Extract the (x, y) coordinate from the center of the cell holding the provided text.  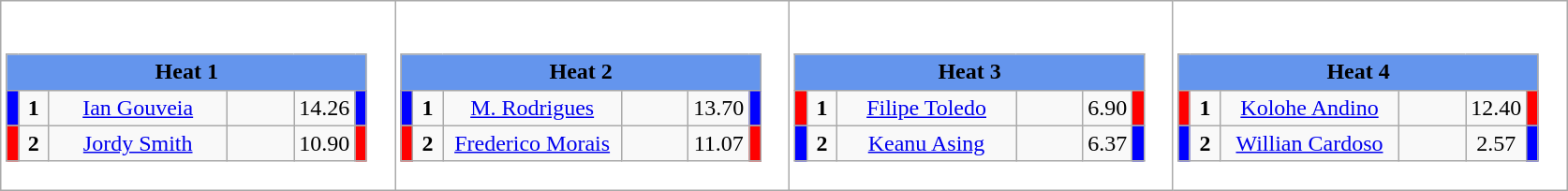
Heat 4 (1358, 72)
Ian Gouveia (139, 108)
Heat 3 1 Filipe Toledo 6.90 2 Keanu Asing 6.37 (982, 95)
Keanu Asing (927, 143)
Heat 1 (186, 72)
13.70 (719, 108)
Heat 4 1 Kolohe Andino 12.40 2 Willian Cardoso 2.57 (1369, 95)
Heat 2 (581, 72)
Frederico Morais (532, 143)
6.37 (1107, 143)
Filipe Toledo (927, 108)
12.40 (1497, 108)
Heat 2 1 M. Rodrigues 13.70 2 Frederico Morais 11.07 (592, 95)
6.90 (1107, 108)
M. Rodrigues (532, 108)
Kolohe Andino (1309, 108)
10.90 (324, 143)
11.07 (719, 143)
14.26 (324, 108)
Willian Cardoso (1309, 143)
Heat 1 1 Ian Gouveia 14.26 2 Jordy Smith 10.90 (199, 95)
Heat 3 (969, 72)
Jordy Smith (139, 143)
2.57 (1497, 143)
